Scan for the cell matching the given text and deliver its (x, y) coordinate at center. 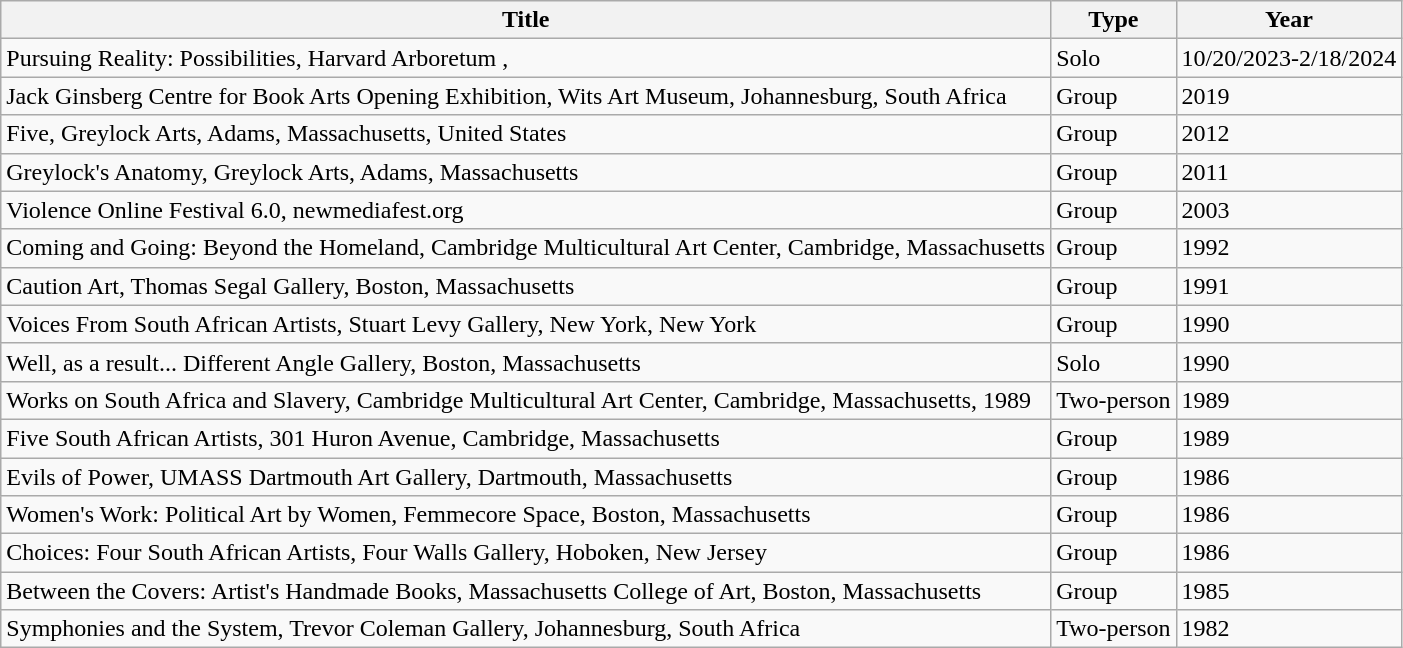
2012 (1289, 134)
Works on South Africa and Slavery, Cambridge Multicultural Art Center, Cambridge, Massachusetts, 1989 (526, 400)
Greylock's Anatomy, Greylock Arts, Adams, Massachusetts (526, 172)
Symphonies and the System, Trevor Coleman Gallery, Johannesburg, South Africa (526, 629)
Voices From South African Artists, Stuart Levy Gallery, New York, New York (526, 324)
Well, as a result... Different Angle Gallery, Boston, Massachusetts (526, 362)
1991 (1289, 286)
Pursuing Reality: Possibilities, Harvard Arboretum , (526, 58)
2011 (1289, 172)
2003 (1289, 210)
Year (1289, 20)
Women's Work: Political Art by Women, Femmecore Space, Boston, Massachusetts (526, 515)
Choices: Four South African Artists, Four Walls Gallery, Hoboken, New Jersey (526, 553)
Violence Online Festival 6.0, newmediafest.org (526, 210)
Caution Art, Thomas Segal Gallery, Boston, Massachusetts (526, 286)
1992 (1289, 248)
1985 (1289, 591)
10/20/2023-2/18/2024 (1289, 58)
Jack Ginsberg Centre for Book Arts Opening Exhibition, Wits Art Museum, Johannesburg, South Africa (526, 96)
Evils of Power, UMASS Dartmouth Art Gallery, Dartmouth, Massachusetts (526, 477)
Title (526, 20)
1982 (1289, 629)
Coming and Going: Beyond the Homeland, Cambridge Multicultural Art Center, Cambridge, Massachusetts (526, 248)
2019 (1289, 96)
Type (1114, 20)
Five South African Artists, 301 Huron Avenue, Cambridge, Massachusetts (526, 438)
Five, Greylock Arts, Adams, Massachusetts, United States (526, 134)
Between the Covers: Artist's Handmade Books, Massachusetts College of Art, Boston, Massachusetts (526, 591)
